Extract the [X, Y] coordinate from the center of the cell holding the provided text.  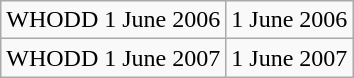
1 June 2007 [290, 58]
WHODD 1 June 2007 [114, 58]
1 June 2006 [290, 20]
WHODD 1 June 2006 [114, 20]
